Identify which cell holds the provided text, then report its (X, Y) central coordinate. 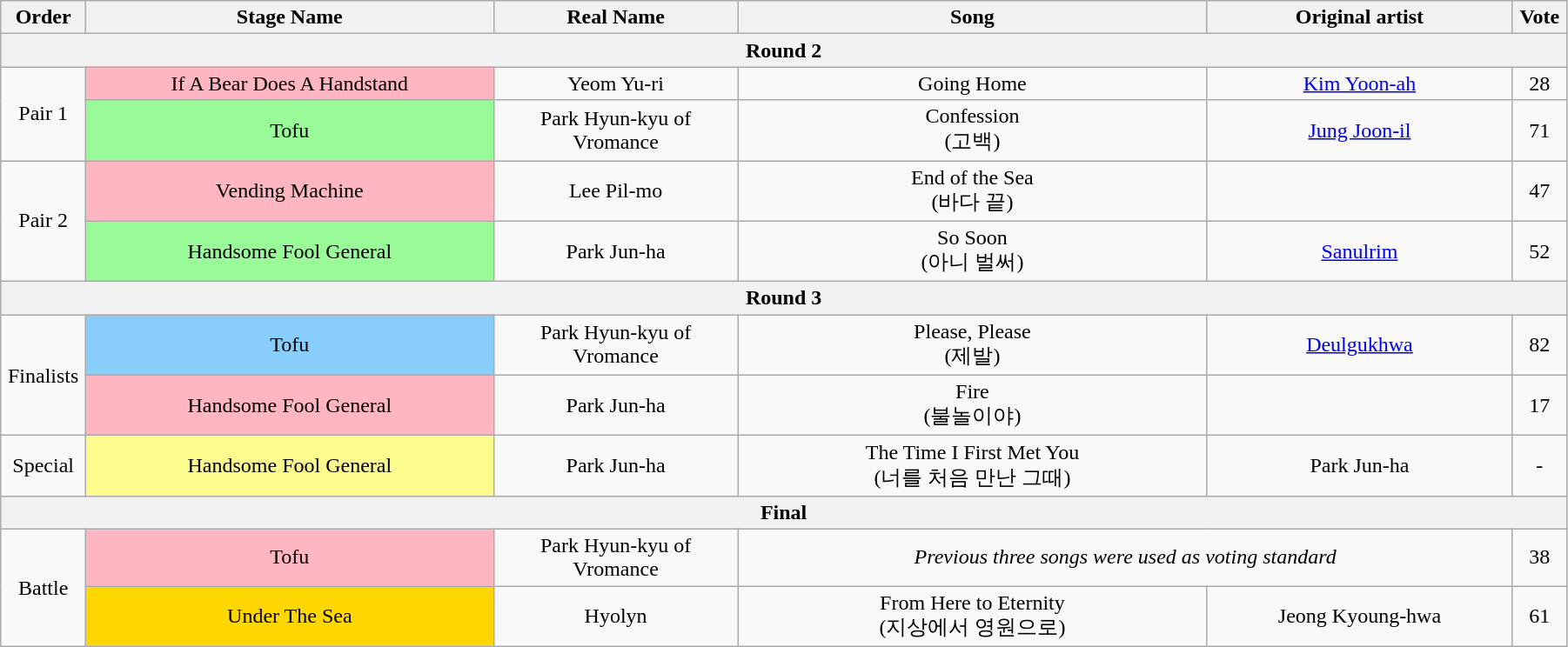
Previous three songs were used as voting standard (1125, 557)
Order (44, 17)
The Time I First Met You(너를 처음 만난 그때) (973, 466)
Lee Pil-mo (616, 190)
- (1539, 466)
Song (973, 17)
47 (1539, 190)
Please, Please(제발) (973, 345)
Confession(고백) (973, 130)
Finalists (44, 376)
Under The Sea (290, 617)
Yeom Yu-ri (616, 83)
Pair 1 (44, 114)
17 (1539, 405)
Sanulrim (1359, 251)
Hyolyn (616, 617)
Jung Joon-il (1359, 130)
Jeong Kyoung-hwa (1359, 617)
Fire(불놀이야) (973, 405)
Special (44, 466)
Original artist (1359, 17)
Deulgukhwa (1359, 345)
71 (1539, 130)
End of the Sea(바다 끝) (973, 190)
28 (1539, 83)
38 (1539, 557)
Real Name (616, 17)
Final (784, 512)
Vote (1539, 17)
Kim Yoon-ah (1359, 83)
82 (1539, 345)
So Soon(아니 벌써) (973, 251)
If A Bear Does A Handstand (290, 83)
52 (1539, 251)
Stage Name (290, 17)
Battle (44, 588)
61 (1539, 617)
Vending Machine (290, 190)
From Here to Eternity(지상에서 영원으로) (973, 617)
Round 3 (784, 298)
Going Home (973, 83)
Pair 2 (44, 221)
Round 2 (784, 50)
